Provide the [X, Y] coordinate of the cell's center where the given text is located.  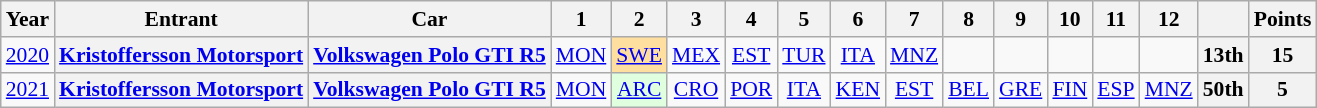
POR [751, 90]
13th [1224, 55]
2020 [28, 55]
50th [1224, 90]
9 [1020, 19]
8 [968, 19]
2021 [28, 90]
15 [1283, 55]
Entrant [181, 19]
MEX [696, 55]
Year [28, 19]
FIN [1070, 90]
Points [1283, 19]
3 [696, 19]
ESP [1116, 90]
CRO [696, 90]
ARC [639, 90]
SWE [639, 55]
10 [1070, 19]
6 [858, 19]
7 [914, 19]
12 [1169, 19]
1 [582, 19]
4 [751, 19]
BEL [968, 90]
2 [639, 19]
Car [430, 19]
11 [1116, 19]
KEN [858, 90]
GRE [1020, 90]
TUR [804, 55]
